Determine the [X, Y] coordinate at the center of the cell enclosing the given text.  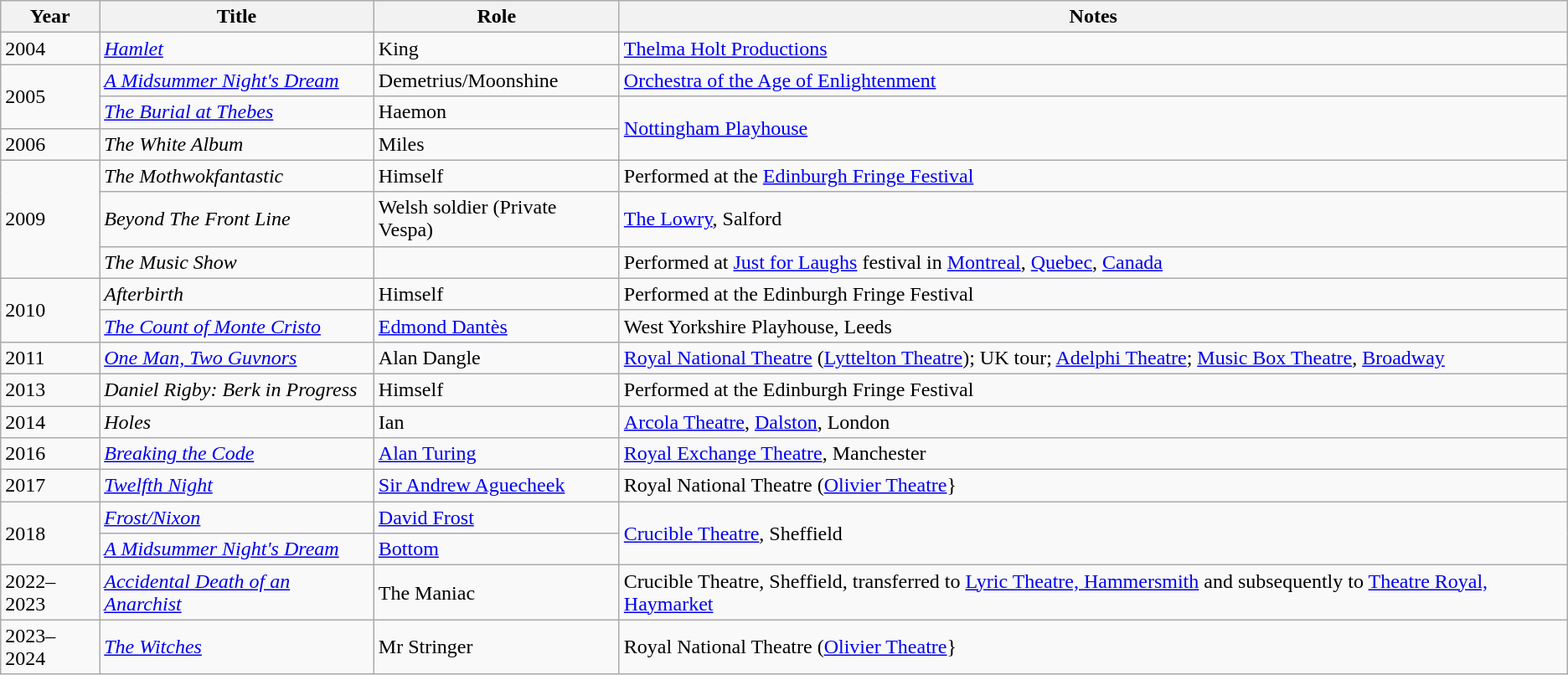
Crucible Theatre, Sheffield, transferred to Lyric Theatre, Hammersmith and subsequently to Theatre Royal, Haymarket [1093, 593]
Welsh soldier (Private Vespa) [496, 219]
2013 [50, 389]
2017 [50, 486]
Sir Andrew Aguecheek [496, 486]
Royal National Theatre (Lyttelton Theatre); UK tour; Adelphi Theatre; Music Box Theatre, Broadway [1093, 358]
The Witches [237, 647]
2006 [50, 144]
Thelma Holt Productions [1093, 49]
Hamlet [237, 49]
2023–2024 [50, 647]
Frost/Nixon [237, 518]
2018 [50, 533]
Year [50, 17]
2016 [50, 454]
Haemon [496, 112]
Crucible Theatre, Sheffield [1093, 533]
Royal Exchange Theatre, Manchester [1093, 454]
Edmond Dantès [496, 326]
King [496, 49]
Alan Turing [496, 454]
Miles [496, 144]
Ian [496, 421]
Bottom [496, 549]
Daniel Rigby: Berk in Progress [237, 389]
Role [496, 17]
Title [237, 17]
Twelfth Night [237, 486]
Afterbirth [237, 294]
Notes [1093, 17]
Performed at Just for Laughs festival in Montreal, Quebec, Canada [1093, 262]
Arcola Theatre, Dalston, London [1093, 421]
The Count of Monte Cristo [237, 326]
The Maniac [496, 593]
2011 [50, 358]
2005 [50, 96]
Demetrius/Moonshine [496, 80]
The Burial at Thebes [237, 112]
2009 [50, 219]
Breaking the Code [237, 454]
2022–2023 [50, 593]
One Man, Two Guvnors [237, 358]
The White Album [237, 144]
West Yorkshire Playhouse, Leeds [1093, 326]
Accidental Death of an Anarchist [237, 593]
Nottingham Playhouse [1093, 128]
Mr Stringer [496, 647]
David Frost [496, 518]
2014 [50, 421]
The Mothwokfantastic [237, 176]
Orchestra of the Age of Enlightenment [1093, 80]
Holes [237, 421]
The Lowry, Salford [1093, 219]
2004 [50, 49]
Beyond The Front Line [237, 219]
2010 [50, 310]
The Music Show [237, 262]
Alan Dangle [496, 358]
